Extract the [X, Y] coordinate from the center of the cell holding the provided text.  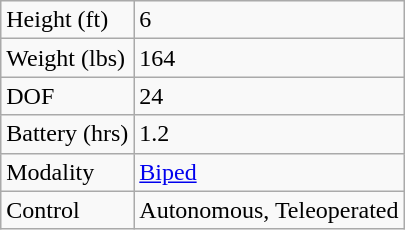
Autonomous, Teleoperated [269, 210]
Control [68, 210]
Weight (lbs) [68, 58]
1.2 [269, 134]
Modality [68, 172]
Biped [269, 172]
Battery (hrs) [68, 134]
Height (ft) [68, 20]
6 [269, 20]
24 [269, 96]
DOF [68, 96]
164 [269, 58]
